Return (x, y) of the center of cell containing provided text 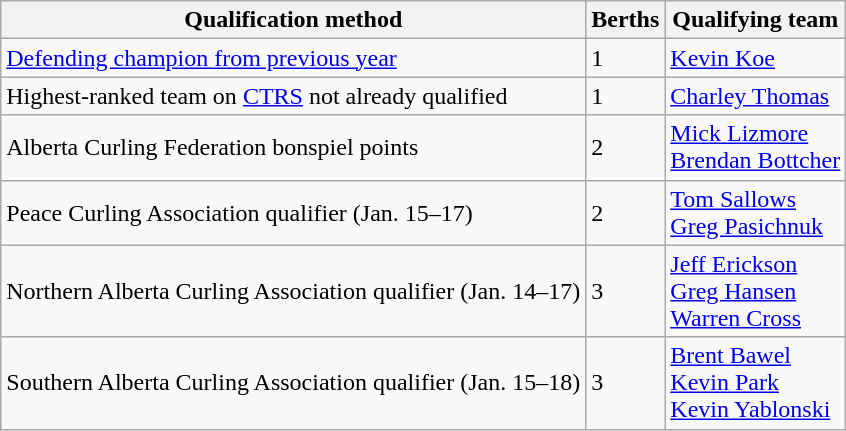
Kevin Koe (756, 58)
Mick Lizmore Brendan Bottcher (756, 148)
Alberta Curling Federation bonspiel points (294, 148)
Charley Thomas (756, 96)
Northern Alberta Curling Association qualifier (Jan. 14–17) (294, 291)
Qualification method (294, 20)
Brent Bawel Kevin Park Kevin Yablonski (756, 383)
Berths (626, 20)
Highest-ranked team on CTRS not already qualified (294, 96)
Peace Curling Association qualifier (Jan. 15–17) (294, 212)
Qualifying team (756, 20)
Jeff Erickson Greg Hansen Warren Cross (756, 291)
Defending champion from previous year (294, 58)
Tom Sallows Greg Pasichnuk (756, 212)
Southern Alberta Curling Association qualifier (Jan. 15–18) (294, 383)
